Return [x, y] of the center of cell containing provided text 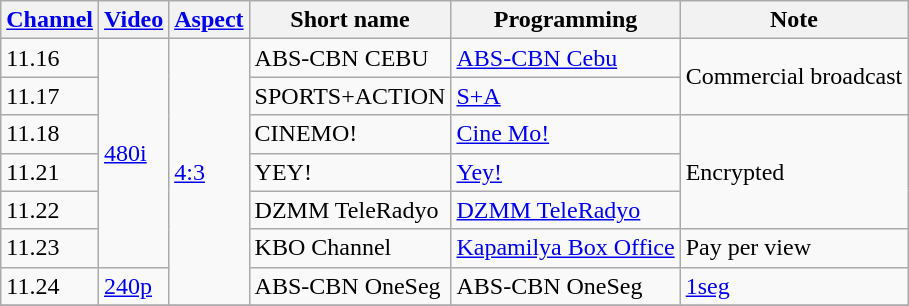
Video [134, 20]
Aspect [209, 20]
11.16 [50, 58]
YEY! [350, 172]
S+A [566, 96]
Pay per view [794, 248]
Note [794, 20]
Commercial broadcast [794, 77]
Yey! [566, 172]
Short name [350, 20]
1seg [794, 286]
ABS-CBN CEBU [350, 58]
KBO Channel [350, 248]
11.22 [50, 210]
240p [134, 286]
11.18 [50, 134]
SPORTS+ACTION [350, 96]
11.23 [50, 248]
Encrypted [794, 172]
4:3 [209, 172]
Programming [566, 20]
11.17 [50, 96]
Kapamilya Box Office [566, 248]
CINEMO! [350, 134]
11.21 [50, 172]
Channel [50, 20]
Cine Mo! [566, 134]
ABS-CBN Cebu [566, 58]
11.24 [50, 286]
480i [134, 153]
